Return (X, Y) of the center of cell containing provided text 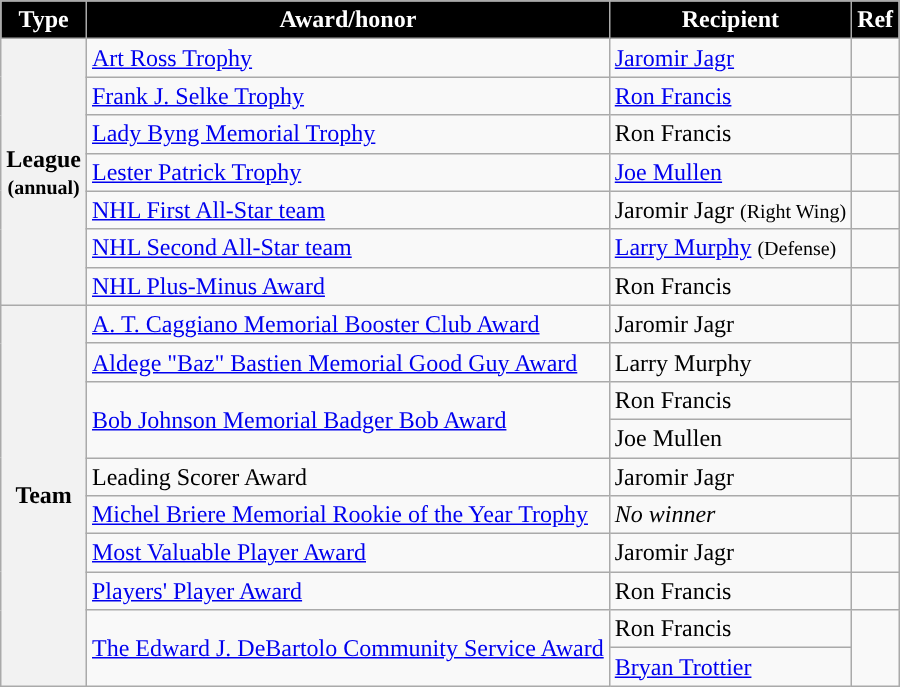
Aldege "Baz" Bastien Memorial Good Guy Award (348, 362)
NHL First All-Star team (348, 210)
A. T. Caggiano Memorial Booster Club Award (348, 324)
Larry Murphy (Defense) (730, 248)
Most Valuable Player Award (348, 553)
No winner (730, 515)
Jaromir Jagr (Right Wing) (730, 210)
Award/honor (348, 20)
Bryan Trottier (730, 667)
League(annual) (44, 172)
Leading Scorer Award (348, 477)
Lester Patrick Trophy (348, 172)
Michel Briere Memorial Rookie of the Year Trophy (348, 515)
Art Ross Trophy (348, 58)
Type (44, 20)
Bob Johnson Memorial Badger Bob Award (348, 419)
Players' Player Award (348, 591)
NHL Plus-Minus Award (348, 286)
Lady Byng Memorial Trophy (348, 134)
Larry Murphy (730, 362)
The Edward J. DeBartolo Community Service Award (348, 648)
Frank J. Selke Trophy (348, 96)
NHL Second All-Star team (348, 248)
Team (44, 496)
Recipient (730, 20)
Ref (876, 20)
